Locate the cell with the specified text and output its [x, y] center coordinate. 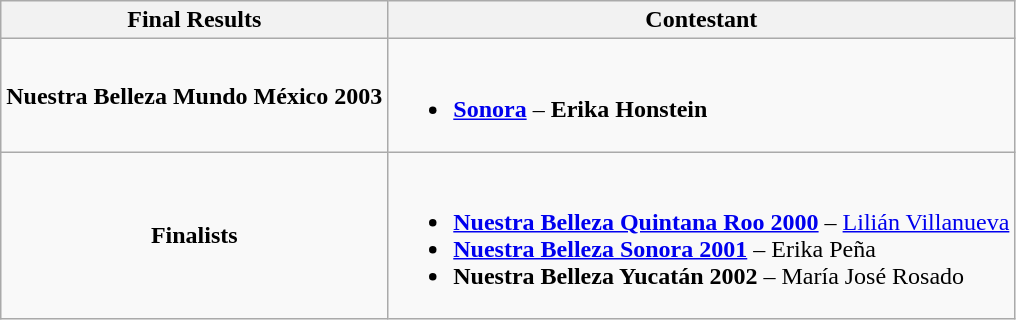
Final Results [194, 20]
Nuestra Belleza Mundo México 2003 [194, 96]
Finalists [194, 236]
Nuestra Belleza Quintana Roo 2000 – Lilián Villanueva Nuestra Belleza Sonora 2001 – Erika Peña Nuestra Belleza Yucatán 2002 – María José Rosado [702, 236]
Sonora – Erika Honstein [702, 96]
Contestant [702, 20]
